Pinpoint the cell where the given text exists, returning its (x, y) midpoint coordinate. 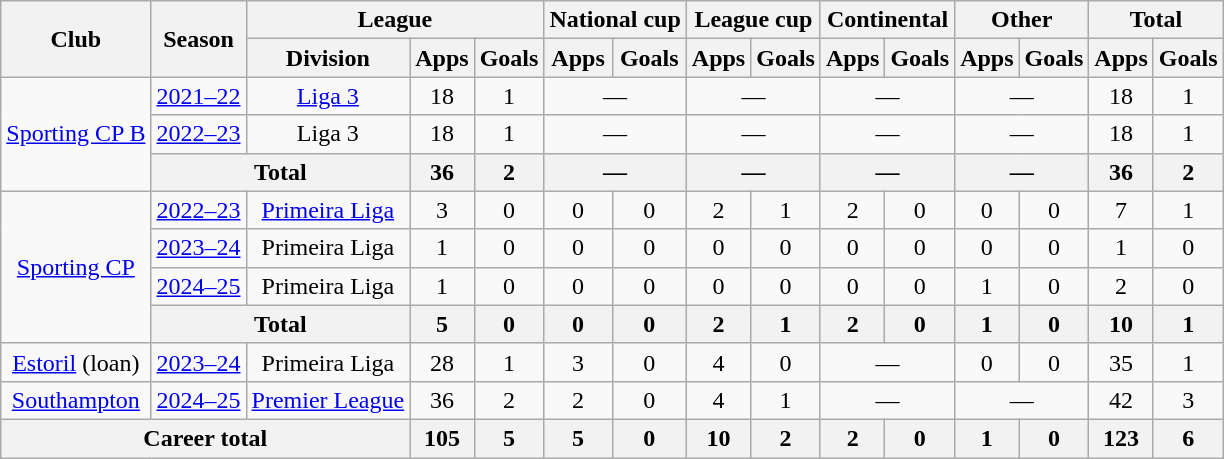
Sporting CP B (76, 134)
123 (1121, 438)
2021–22 (198, 96)
Other (1022, 20)
Season (198, 39)
Career total (206, 438)
Southampton (76, 400)
Estoril (loan) (76, 362)
Sporting CP (76, 267)
6 (1188, 438)
28 (442, 362)
Premier League (328, 400)
105 (442, 438)
League cup (753, 20)
Division (328, 58)
7 (1121, 210)
League (395, 20)
42 (1121, 400)
National cup (615, 20)
35 (1121, 362)
Continental (887, 20)
Club (76, 39)
